For the text-containing cell, return its midpoint in (X, Y) coordinate format. 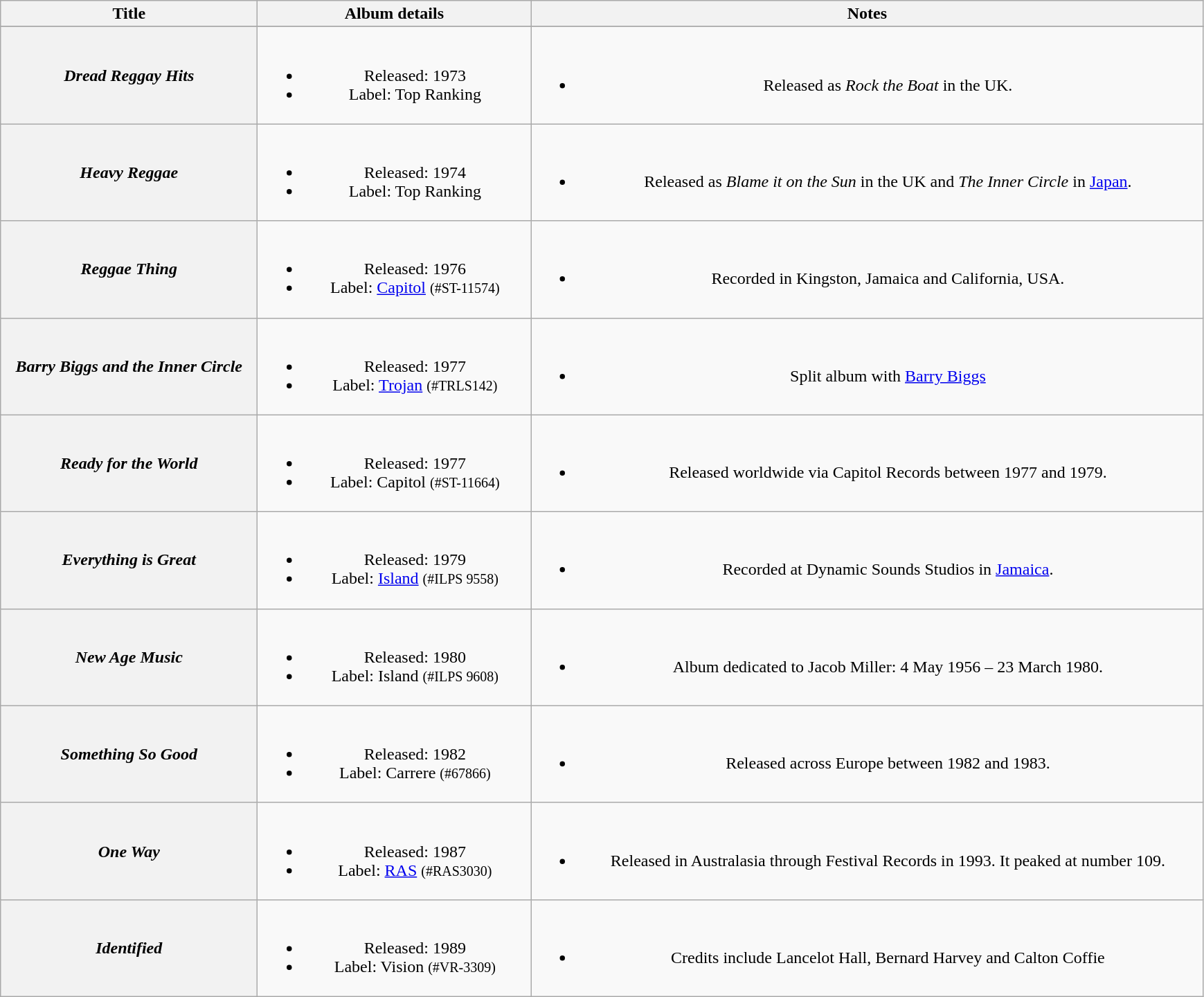
Ready for the World (129, 463)
Released: 1979Label: Island (#ILPS 9558) (395, 560)
Released: 1987Label: RAS (#RAS3030) (395, 851)
Dread Reggay Hits (129, 75)
Notes (867, 14)
Released: 1976Label: Capitol (#ST-11574) (395, 269)
Recorded in Kingston, Jamaica and California, USA. (867, 269)
Title (129, 14)
Something So Good (129, 754)
Released: 1980Label: Island (#ILPS 9608) (395, 657)
Everything is Great (129, 560)
Released worldwide via Capitol Records between 1977 and 1979. (867, 463)
Released: 1974Label: Top Ranking (395, 172)
Released in Australasia through Festival Records in 1993. It peaked at number 109. (867, 851)
Recorded at Dynamic Sounds Studios in Jamaica. (867, 560)
Released across Europe between 1982 and 1983. (867, 754)
Heavy Reggae (129, 172)
Released: 1982Label: Carrere (#67866) (395, 754)
Released as Rock the Boat in the UK. (867, 75)
Released: 1977Label: Trojan (#TRLS142) (395, 366)
Credits include Lancelot Hall, Bernard Harvey and Calton Coffie (867, 948)
Identified (129, 948)
Reggae Thing (129, 269)
Released: 1989Label: Vision (#VR-3309) (395, 948)
One Way (129, 851)
Released: 1977Label: Capitol (#ST-11664) (395, 463)
Album details (395, 14)
Barry Biggs and the Inner Circle (129, 366)
Released: 1973Label: Top Ranking (395, 75)
New Age Music (129, 657)
Released as Blame it on the Sun in the UK and The Inner Circle in Japan. (867, 172)
Album dedicated to Jacob Miller: 4 May 1956 – 23 March 1980. (867, 657)
Split album with Barry Biggs (867, 366)
